Extract the [x, y] coordinate from the center of the cell holding the provided text.  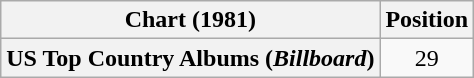
29 [427, 58]
Position [427, 20]
US Top Country Albums (Billboard) [190, 58]
Chart (1981) [190, 20]
